For the text-containing cell, return its midpoint in [x, y] coordinate format. 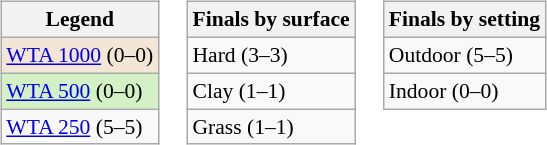
Outdoor (5–5) [464, 55]
Clay (1–1) [270, 91]
Legend [80, 20]
Grass (1–1) [270, 127]
WTA 250 (5–5) [80, 127]
Indoor (0–0) [464, 91]
WTA 500 (0–0) [80, 91]
Finals by surface [270, 20]
Hard (3–3) [270, 55]
WTA 1000 (0–0) [80, 55]
Finals by setting [464, 20]
